Extract the (X, Y) coordinate from the center of the cell holding the provided text.  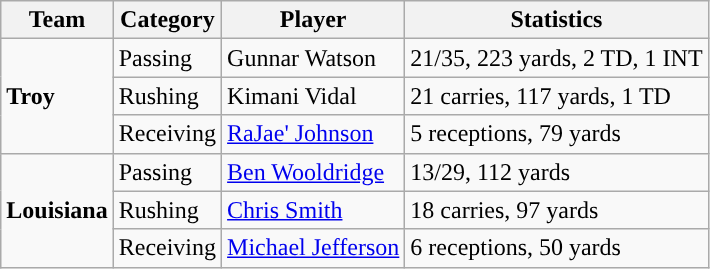
Ben Wooldridge (314, 172)
Statistics (556, 20)
13/29, 112 yards (556, 172)
Troy (57, 96)
5 receptions, 79 yards (556, 134)
RaJae' Johnson (314, 134)
6 receptions, 50 yards (556, 248)
Michael Jefferson (314, 248)
Gunnar Watson (314, 58)
Category (167, 20)
21 carries, 117 yards, 1 TD (556, 96)
Chris Smith (314, 210)
Team (57, 20)
Player (314, 20)
Louisiana (57, 210)
Kimani Vidal (314, 96)
21/35, 223 yards, 2 TD, 1 INT (556, 58)
18 carries, 97 yards (556, 210)
